Return [X, Y] of the center of cell containing provided text 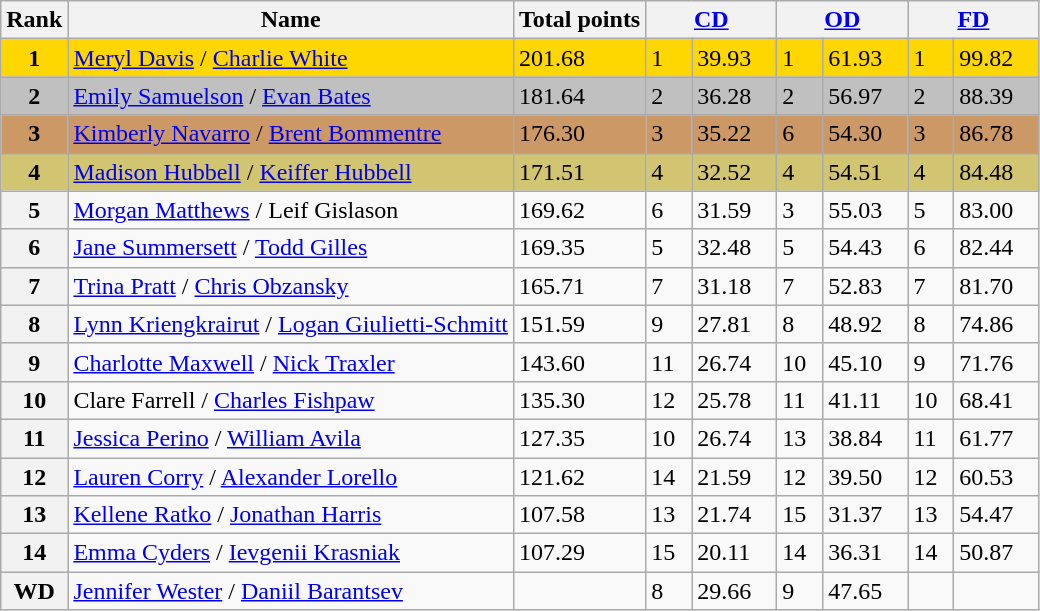
Kimberly Navarro / Brent Bommentre [291, 134]
56.97 [866, 96]
21.74 [734, 515]
Rank [34, 20]
54.43 [866, 248]
36.28 [734, 96]
107.58 [580, 515]
74.86 [996, 324]
Name [291, 20]
Morgan Matthews / Leif Gislason [291, 210]
39.50 [866, 477]
61.77 [996, 438]
32.48 [734, 248]
Madison Hubbell / Keiffer Hubbell [291, 172]
OD [842, 20]
29.66 [734, 591]
88.39 [996, 96]
71.76 [996, 362]
31.37 [866, 515]
Jane Summersett / Todd Gilles [291, 248]
54.30 [866, 134]
55.03 [866, 210]
47.65 [866, 591]
Lauren Corry / Alexander Lorello [291, 477]
Charlotte Maxwell / Nick Traxler [291, 362]
107.29 [580, 553]
39.93 [734, 58]
151.59 [580, 324]
121.62 [580, 477]
35.22 [734, 134]
201.68 [580, 58]
48.92 [866, 324]
83.00 [996, 210]
54.51 [866, 172]
54.47 [996, 515]
41.11 [866, 400]
Emma Cyders / Ievgenii Krasniak [291, 553]
FD [974, 20]
81.70 [996, 286]
45.10 [866, 362]
50.87 [996, 553]
165.71 [580, 286]
Jessica Perino / William Avila [291, 438]
32.52 [734, 172]
68.41 [996, 400]
169.35 [580, 248]
135.30 [580, 400]
CD [712, 20]
Lynn Kriengkrairut / Logan Giulietti-Schmitt [291, 324]
84.48 [996, 172]
Clare Farrell / Charles Fishpaw [291, 400]
21.59 [734, 477]
27.81 [734, 324]
127.35 [580, 438]
82.44 [996, 248]
38.84 [866, 438]
171.51 [580, 172]
99.82 [996, 58]
143.60 [580, 362]
60.53 [996, 477]
31.59 [734, 210]
Meryl Davis / Charlie White [291, 58]
Trina Pratt / Chris Obzansky [291, 286]
86.78 [996, 134]
Total points [580, 20]
181.64 [580, 96]
WD [34, 591]
31.18 [734, 286]
Jennifer Wester / Daniil Barantsev [291, 591]
25.78 [734, 400]
Kellene Ratko / Jonathan Harris [291, 515]
169.62 [580, 210]
61.93 [866, 58]
176.30 [580, 134]
20.11 [734, 553]
52.83 [866, 286]
Emily Samuelson / Evan Bates [291, 96]
36.31 [866, 553]
